Return (x, y) of the center of cell containing provided text 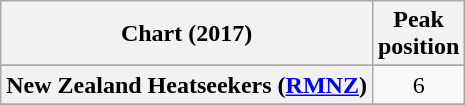
Peak position (418, 34)
6 (418, 85)
New Zealand Heatseekers (RMNZ) (187, 85)
Chart (2017) (187, 34)
